From the cell containing the given text, extract its center point as [x, y] coordinate. 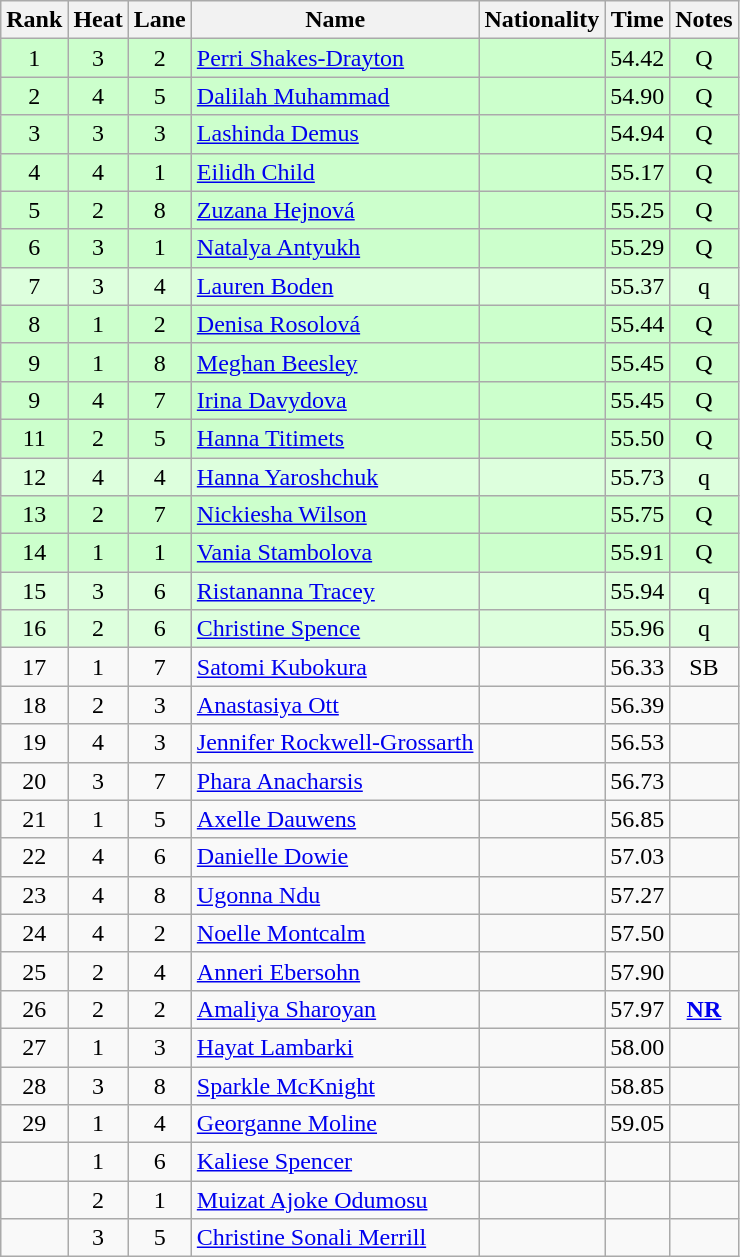
57.97 [638, 1009]
Satomi Kubokura [335, 667]
54.94 [638, 134]
22 [34, 857]
56.39 [638, 705]
Ugonna Ndu [335, 895]
11 [34, 438]
59.05 [638, 1124]
28 [34, 1085]
Amaliya Sharoyan [335, 1009]
23 [34, 895]
58.00 [638, 1047]
16 [34, 629]
Kaliese Spencer [335, 1162]
Notes [704, 20]
Natalya Antyukh [335, 248]
12 [34, 477]
Nickiesha Wilson [335, 515]
29 [34, 1124]
24 [34, 933]
Zuzana Hejnová [335, 210]
57.03 [638, 857]
13 [34, 515]
Hanna Titimets [335, 438]
Meghan Beesley [335, 362]
Danielle Dowie [335, 857]
Lashinda Demus [335, 134]
Perri Shakes-Drayton [335, 58]
55.17 [638, 172]
57.27 [638, 895]
26 [34, 1009]
Jennifer Rockwell-Grossarth [335, 743]
Lane [160, 20]
Hayat Lambarki [335, 1047]
55.44 [638, 324]
Lauren Boden [335, 286]
Vania Stambolova [335, 553]
20 [34, 781]
Noelle Montcalm [335, 933]
Muizat Ajoke Odumosu [335, 1200]
Nationality [542, 20]
55.29 [638, 248]
Sparkle McKnight [335, 1085]
Phara Anacharsis [335, 781]
Anneri Ebersohn [335, 971]
21 [34, 819]
Rank [34, 20]
Name [335, 20]
Axelle Dauwens [335, 819]
55.96 [638, 629]
Hanna Yaroshchuk [335, 477]
55.50 [638, 438]
Denisa Rosolová [335, 324]
58.85 [638, 1085]
19 [34, 743]
55.73 [638, 477]
54.42 [638, 58]
Heat [98, 20]
Dalilah Muhammad [335, 96]
27 [34, 1047]
Anastasiya Ott [335, 705]
Ristananna Tracey [335, 591]
15 [34, 591]
55.37 [638, 286]
25 [34, 971]
SB [704, 667]
Time [638, 20]
55.75 [638, 515]
Christine Spence [335, 629]
17 [34, 667]
14 [34, 553]
56.53 [638, 743]
Eilidh Child [335, 172]
Georganne Moline [335, 1124]
18 [34, 705]
54.90 [638, 96]
56.85 [638, 819]
56.73 [638, 781]
55.94 [638, 591]
56.33 [638, 667]
55.91 [638, 553]
55.25 [638, 210]
NR [704, 1009]
Irina Davydova [335, 400]
57.90 [638, 971]
Christine Sonali Merrill [335, 1238]
57.50 [638, 933]
